For the text-containing cell, return its midpoint in (X, Y) coordinate format. 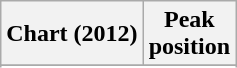
Chart (2012) (72, 34)
Peakposition (189, 34)
